Output the (X, Y) coordinate of the center of the cell containing the given text.  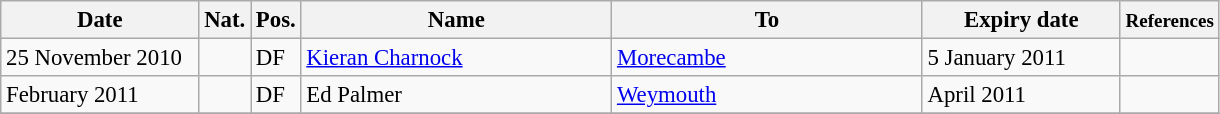
Morecambe (768, 58)
April 2011 (1021, 95)
Kieran Charnock (456, 58)
Name (456, 20)
Expiry date (1021, 20)
Weymouth (768, 95)
References (1170, 20)
Pos. (276, 20)
5 January 2011 (1021, 58)
To (768, 20)
25 November 2010 (100, 58)
February 2011 (100, 95)
Nat. (225, 20)
Ed Palmer (456, 95)
Date (100, 20)
